Extract the (X, Y) coordinate from the center of the cell holding the provided text.  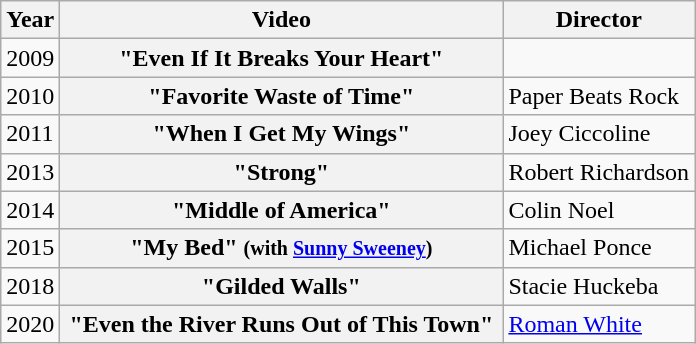
Joey Ciccoline (599, 134)
Video (282, 20)
2009 (30, 58)
Paper Beats Rock (599, 96)
2010 (30, 96)
Roman White (599, 324)
"Even the River Runs Out of This Town" (282, 324)
2011 (30, 134)
2013 (30, 172)
Colin Noel (599, 210)
"Gilded Walls" (282, 286)
Stacie Huckeba (599, 286)
"When I Get My Wings" (282, 134)
Michael Ponce (599, 248)
"Even If It Breaks Your Heart" (282, 58)
2015 (30, 248)
Year (30, 20)
2020 (30, 324)
"Favorite Waste of Time" (282, 96)
"My Bed" (with Sunny Sweeney) (282, 248)
"Strong" (282, 172)
2014 (30, 210)
2018 (30, 286)
Robert Richardson (599, 172)
"Middle of America" (282, 210)
Director (599, 20)
